Return (x, y) of the center of cell containing provided text 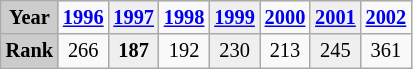
192 (184, 51)
2002 (386, 17)
1997 (133, 17)
266 (83, 51)
230 (234, 51)
187 (133, 51)
Year (30, 17)
1998 (184, 17)
213 (285, 51)
361 (386, 51)
1999 (234, 17)
245 (335, 51)
2001 (335, 17)
2000 (285, 17)
Rank (30, 51)
1996 (83, 17)
